Locate the cell with the specified text and output its [x, y] center coordinate. 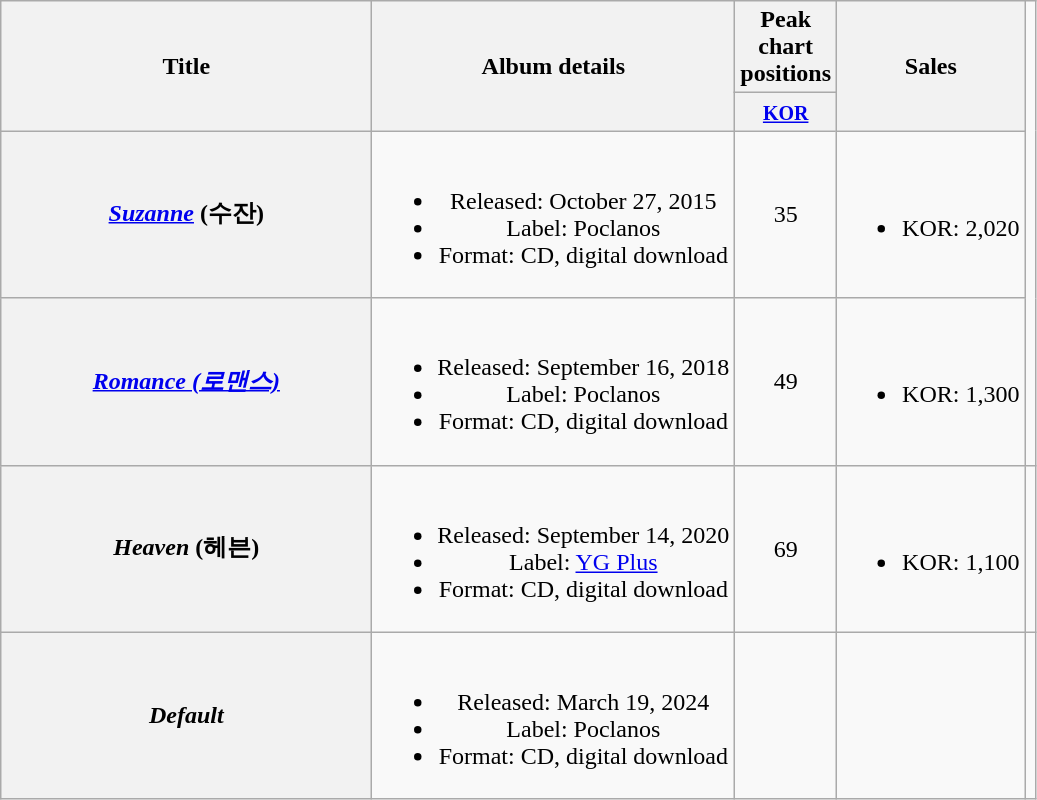
Sales [931, 66]
Album details [554, 66]
49 [786, 382]
Released: September 16, 2018Label: PoclanosFormat: CD, digital download [554, 382]
KOR: 2,020 [931, 214]
Default [186, 716]
KOR [786, 112]
Peak chart positions [786, 47]
Released: March 19, 2024Label: PoclanosFormat: CD, digital download [554, 716]
69 [786, 548]
35 [786, 214]
Released: October 27, 2015Label: PoclanosFormat: CD, digital download [554, 214]
KOR: 1,100 [931, 548]
KOR: 1,300 [931, 382]
Heaven (헤븐) [186, 548]
Suzanne (수잔) [186, 214]
Released: September 14, 2020Label: YG PlusFormat: CD, digital download [554, 548]
Romance (로맨스) [186, 382]
Title [186, 66]
